Provide the (x, y) coordinate of the cell's center where the given text is located.  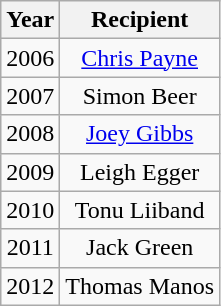
Year (30, 20)
2011 (30, 248)
2012 (30, 286)
Recipient (140, 20)
2009 (30, 172)
Joey Gibbs (140, 134)
2006 (30, 58)
2010 (30, 210)
Simon Beer (140, 96)
Thomas Manos (140, 286)
2007 (30, 96)
Jack Green (140, 248)
Chris Payne (140, 58)
2008 (30, 134)
Tonu Liiband (140, 210)
Leigh Egger (140, 172)
